Capture the cell that displays the provided text and extract its [x, y] central coordinate. 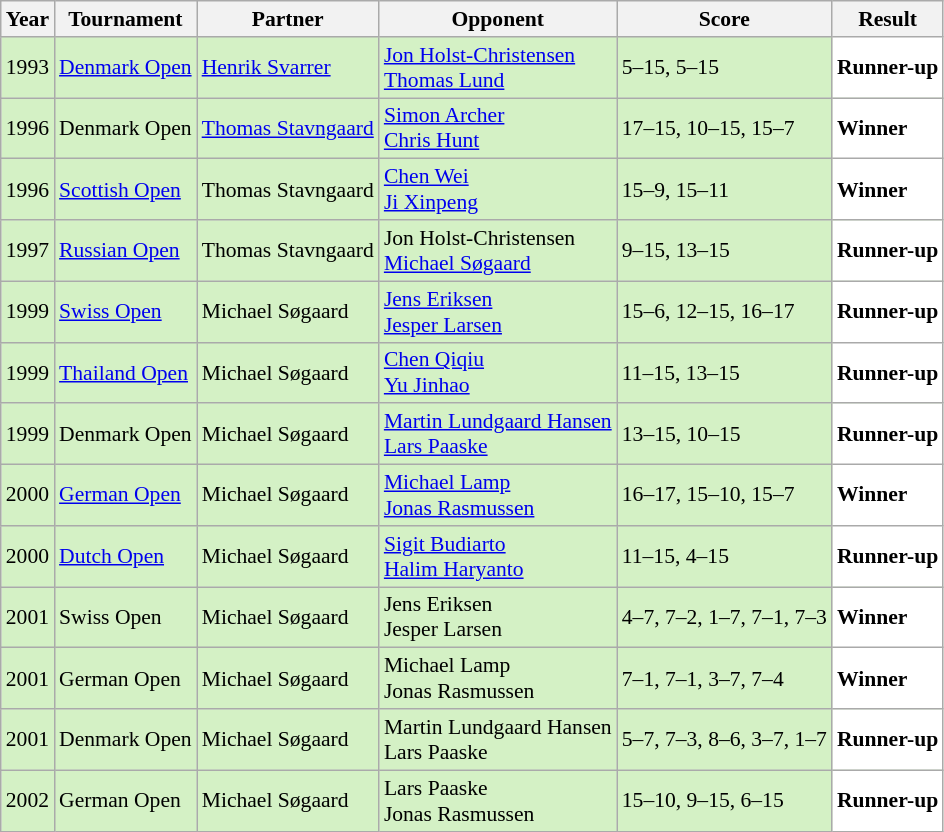
Jon Holst-Christensen Michael Søgaard [498, 250]
15–9, 15–11 [724, 190]
Jon Holst-Christensen Thomas Lund [498, 68]
Chen Qiqiu Yu Jinhao [498, 372]
9–15, 13–15 [724, 250]
4–7, 7–2, 1–7, 7–1, 7–3 [724, 618]
Russian Open [126, 250]
Dutch Open [126, 556]
15–6, 12–15, 16–17 [724, 312]
Henrik Svarrer [288, 68]
Scottish Open [126, 190]
15–10, 9–15, 6–15 [724, 800]
Score [724, 19]
5–7, 7–3, 8–6, 3–7, 1–7 [724, 740]
2002 [28, 800]
11–15, 13–15 [724, 372]
Year [28, 19]
Result [888, 19]
Thailand Open [126, 372]
1993 [28, 68]
Tournament [126, 19]
7–1, 7–1, 3–7, 7–4 [724, 678]
Lars Paaske Jonas Rasmussen [498, 800]
5–15, 5–15 [724, 68]
13–15, 10–15 [724, 434]
Simon Archer Chris Hunt [498, 128]
16–17, 15–10, 15–7 [724, 496]
Opponent [498, 19]
Sigit Budiarto Halim Haryanto [498, 556]
17–15, 10–15, 15–7 [724, 128]
11–15, 4–15 [724, 556]
Chen Wei Ji Xinpeng [498, 190]
1997 [28, 250]
Partner [288, 19]
